Scan for the cell matching the given text and deliver its [x, y] coordinate at center. 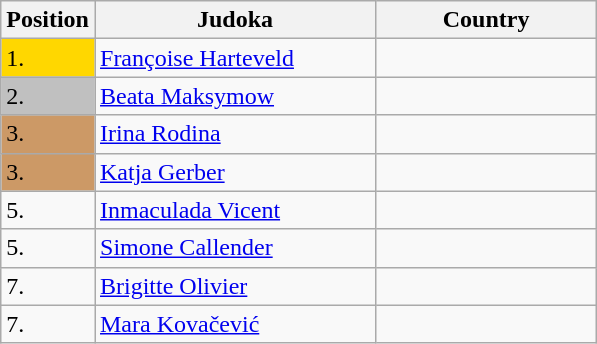
1. [48, 58]
Simone Callender [234, 248]
2. [48, 96]
Position [48, 20]
Country [486, 20]
Inmaculada Vicent [234, 210]
Mara Kovačević [234, 324]
Françoise Harteveld [234, 58]
Brigitte Olivier [234, 286]
Judoka [234, 20]
Irina Rodina [234, 134]
Beata Maksymow [234, 96]
Katja Gerber [234, 172]
